Capture the cell that displays the provided text and extract its (X, Y) central coordinate. 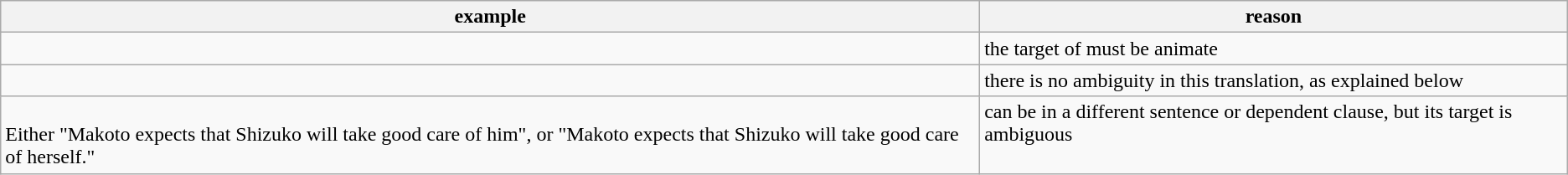
example (491, 17)
reason (1274, 17)
can be in a different sentence or dependent clause, but its target is ambiguous (1274, 135)
there is no ambiguity in this translation, as explained below (1274, 80)
the target of must be animate (1274, 49)
Either "Makoto expects that Shizuko will take good care of him", or "Makoto expects that Shizuko will take good care of herself." (491, 135)
